Provide the (X, Y) coordinate of the cell's center where the given text is located.  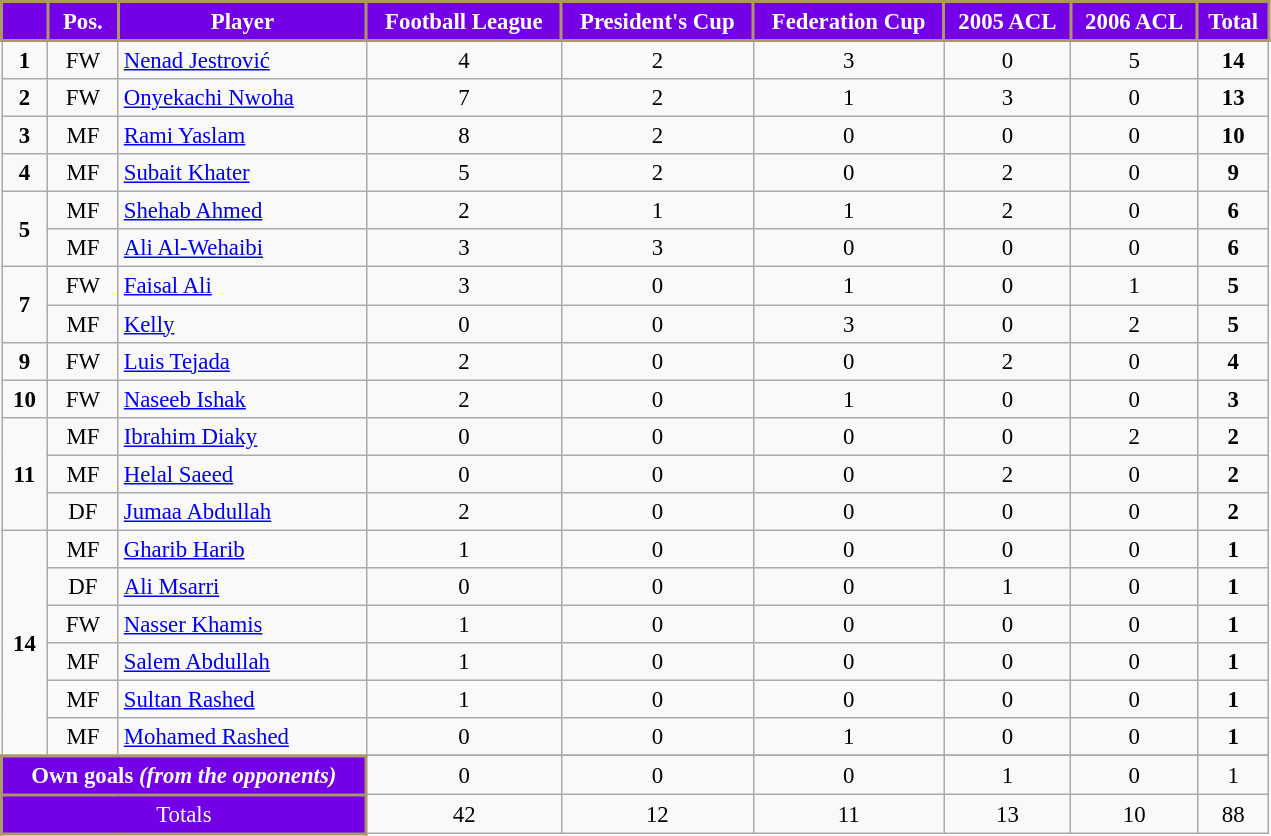
12 (657, 814)
Onyekachi Nwoha (242, 98)
Mohamed Rashed (242, 737)
Gharib Harib (242, 549)
Rami Yaslam (242, 136)
Subait Khater (242, 173)
Luis Tejada (242, 361)
Kelly (242, 324)
Helal Saeed (242, 474)
Faisal Ali (242, 286)
Pos. (82, 22)
8 (464, 136)
Federation Cup (848, 22)
2006 ACL (1134, 22)
Naseeb Ishak (242, 399)
Sultan Rashed (242, 700)
Nenad Jestrović (242, 60)
Total (1234, 22)
Own goals (from the opponents) (184, 776)
President's Cup (657, 22)
Nasser Khamis (242, 624)
Football League (464, 22)
88 (1234, 814)
42 (464, 814)
Ibrahim Diaky (242, 436)
Player (242, 22)
Totals (184, 814)
Ali Msarri (242, 587)
2005 ACL (1008, 22)
Jumaa Abdullah (242, 512)
Ali Al-Wehaibi (242, 249)
Shehab Ahmed (242, 211)
Salem Abdullah (242, 662)
